Scan for the cell matching the given text and deliver its (x, y) coordinate at center. 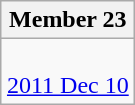
2011 Dec 10 (68, 72)
Member 23 (68, 20)
